Determine the [x, y] coordinate at the center of the cell enclosing the given text.  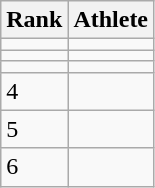
5 [34, 129]
Rank [34, 20]
6 [34, 167]
4 [34, 91]
Athlete [111, 20]
